Search for the cell housing the specified text and yield its [x, y] center coordinate. 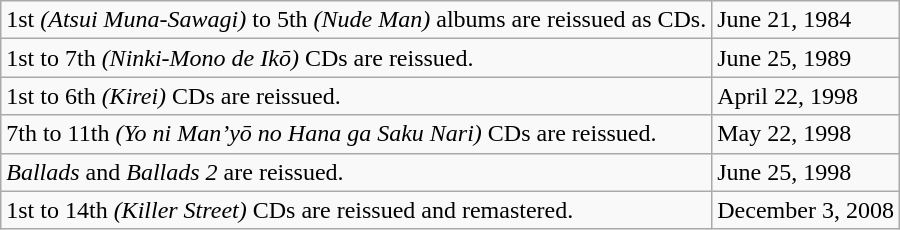
June 21, 1984 [806, 20]
April 22, 1998 [806, 96]
7th to 11th (Yo ni Man’yō no Hana ga Saku Nari) CDs are reissued. [356, 134]
June 25, 1989 [806, 58]
1st to 14th (Killer Street) CDs are reissued and remastered. [356, 210]
1st to 7th (Ninki-Mono de Ikō) CDs are reissued. [356, 58]
1st (Atsui Muna-Sawagi) to 5th (Nude Man) albums are reissued as CDs. [356, 20]
May 22, 1998 [806, 134]
1st to 6th (Kirei) CDs are reissued. [356, 96]
June 25, 1998 [806, 172]
Ballads and Ballads 2 are reissued. [356, 172]
December 3, 2008 [806, 210]
